Capture the cell that displays the provided text and extract its (X, Y) central coordinate. 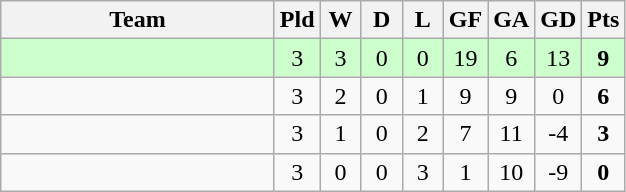
L (422, 20)
W (340, 20)
13 (558, 58)
GD (558, 20)
7 (465, 134)
GF (465, 20)
-9 (558, 172)
-4 (558, 134)
10 (512, 172)
Team (138, 20)
D (382, 20)
19 (465, 58)
Pts (604, 20)
GA (512, 20)
Pld (297, 20)
11 (512, 134)
